Extract the (x, y) coordinate from the center of the cell holding the provided text.  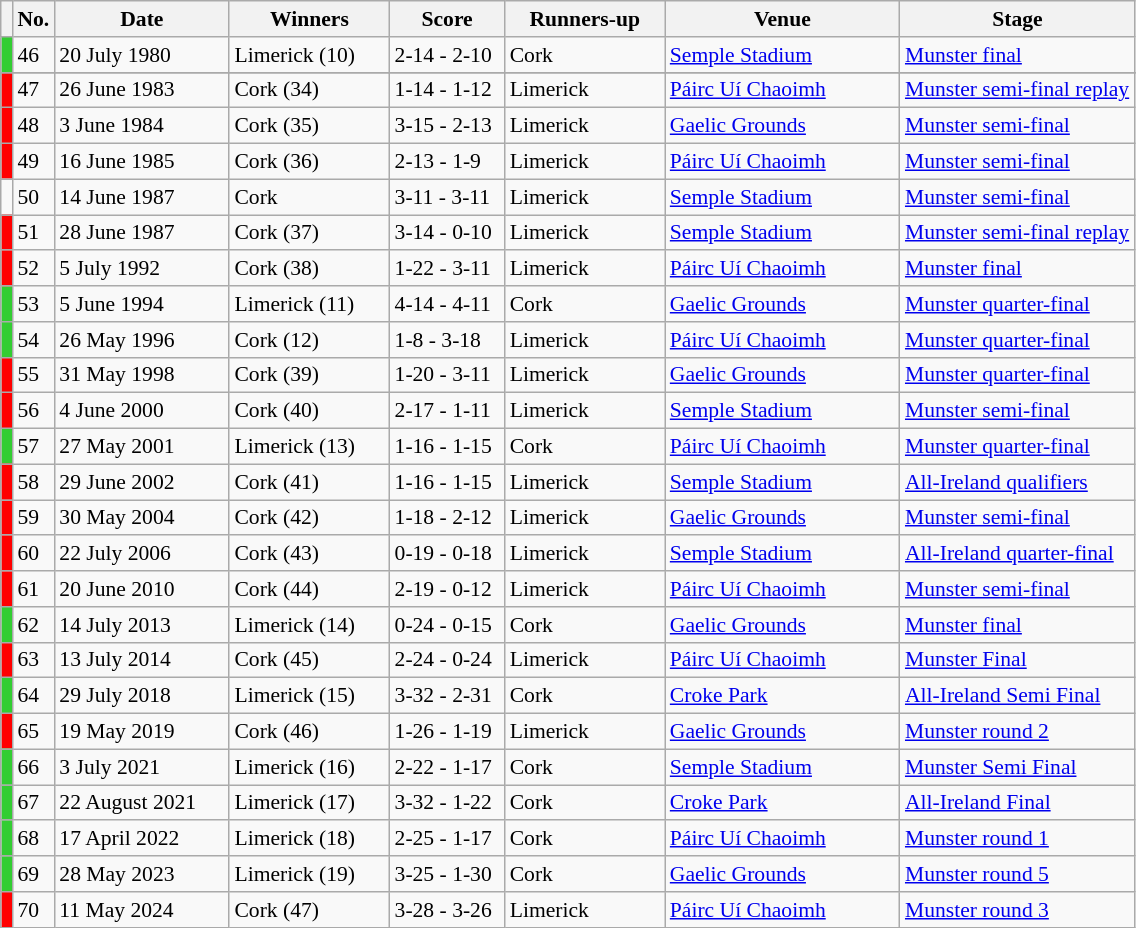
All-Ireland Semi Final (1018, 696)
3 June 1984 (142, 126)
Cork (12) (309, 340)
Munster round 3 (1018, 910)
61 (33, 589)
Cork (38) (309, 269)
Limerick (10) (309, 55)
3-14 - 0-10 (448, 233)
2-24 - 0-24 (448, 660)
Cork (46) (309, 732)
54 (33, 340)
Munster round 2 (1018, 732)
66 (33, 767)
2-14 - 2-10 (448, 55)
3-32 - 2-31 (448, 696)
46 (33, 55)
3-11 - 3-11 (448, 197)
57 (33, 447)
Winners (309, 19)
2-25 - 1-17 (448, 839)
5 June 1994 (142, 304)
Runners-up (585, 19)
Limerick (19) (309, 874)
Limerick (15) (309, 696)
2-17 - 1-11 (448, 411)
58 (33, 482)
4-14 - 4-11 (448, 304)
3 July 2021 (142, 767)
51 (33, 233)
All-Ireland Final (1018, 803)
64 (33, 696)
3-25 - 1-30 (448, 874)
29 June 2002 (142, 482)
0-19 - 0-18 (448, 554)
1-26 - 1-19 (448, 732)
No. (33, 19)
22 July 2006 (142, 554)
60 (33, 554)
22 August 2021 (142, 803)
59 (33, 518)
63 (33, 660)
56 (33, 411)
All-Ireland qualifiers (1018, 482)
67 (33, 803)
49 (33, 162)
14 July 2013 (142, 625)
Cork (42) (309, 518)
52 (33, 269)
Cork (35) (309, 126)
Cork (39) (309, 375)
69 (33, 874)
Cork (47) (309, 910)
Date (142, 19)
0-24 - 0-15 (448, 625)
13 July 2014 (142, 660)
70 (33, 910)
Cork (45) (309, 660)
Limerick (17) (309, 803)
Limerick (13) (309, 447)
3-28 - 3-26 (448, 910)
53 (33, 304)
Cork (41) (309, 482)
Venue (782, 19)
65 (33, 732)
4 June 2000 (142, 411)
Score (448, 19)
11 May 2024 (142, 910)
20 June 2010 (142, 589)
Cork (37) (309, 233)
All-Ireland quarter-final (1018, 554)
14 June 1987 (142, 197)
Munster Semi Final (1018, 767)
Munster round 1 (1018, 839)
17 April 2022 (142, 839)
2-13 - 1-9 (448, 162)
28 May 2023 (142, 874)
1-20 - 3-11 (448, 375)
Limerick (14) (309, 625)
47 (33, 90)
19 May 2019 (142, 732)
28 June 1987 (142, 233)
Stage (1018, 19)
62 (33, 625)
48 (33, 126)
2-19 - 0-12 (448, 589)
Munster Final (1018, 660)
1-18 - 2-12 (448, 518)
16 June 1985 (142, 162)
26 June 1983 (142, 90)
1-14 - 1-12 (448, 90)
Limerick (18) (309, 839)
1-22 - 3-11 (448, 269)
29 July 2018 (142, 696)
50 (33, 197)
Cork (43) (309, 554)
3-32 - 1-22 (448, 803)
27 May 2001 (142, 447)
68 (33, 839)
Limerick (16) (309, 767)
31 May 1998 (142, 375)
1-8 - 3-18 (448, 340)
30 May 2004 (142, 518)
Cork (34) (309, 90)
Cork (40) (309, 411)
Munster round 5 (1018, 874)
Cork (36) (309, 162)
26 May 1996 (142, 340)
2-22 - 1-17 (448, 767)
3-15 - 2-13 (448, 126)
55 (33, 375)
20 July 1980 (142, 55)
Cork (44) (309, 589)
Limerick (11) (309, 304)
5 July 1992 (142, 269)
